Output the [X, Y] coordinate of the center of the cell containing the given text.  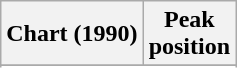
Chart (1990) [72, 34]
Peakposition [189, 34]
